Return the [x, y] coordinate for the center point of the cell that contains the specified text.  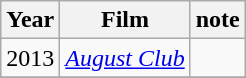
August Club [125, 58]
Year [30, 20]
Film [125, 20]
2013 [30, 58]
note [218, 20]
